Extract the (X, Y) coordinate from the center of the cell holding the provided text.  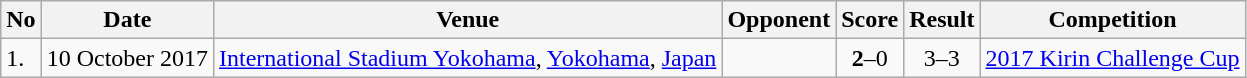
2–0 (870, 58)
No (21, 20)
Date (127, 20)
Opponent (779, 20)
International Stadium Yokohama, Yokohama, Japan (468, 58)
Score (870, 20)
1. (21, 58)
2017 Kirin Challenge Cup (1112, 58)
3–3 (942, 58)
Result (942, 20)
Competition (1112, 20)
Venue (468, 20)
10 October 2017 (127, 58)
